From the cell containing the given text, extract its center point as (x, y) coordinate. 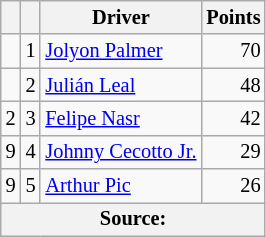
Source: (134, 219)
29 (233, 152)
5 (31, 186)
Felipe Nasr (120, 118)
1 (31, 51)
4 (31, 152)
Arthur Pic (120, 186)
3 (31, 118)
Julián Leal (120, 85)
Driver (120, 17)
42 (233, 118)
Johnny Cecotto Jr. (120, 152)
Points (233, 17)
26 (233, 186)
70 (233, 51)
Jolyon Palmer (120, 51)
48 (233, 85)
